Pinpoint the cell where the given text exists, returning its (x, y) midpoint coordinate. 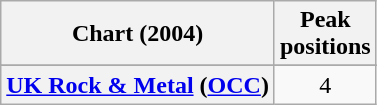
Chart (2004) (138, 34)
4 (325, 85)
UK Rock & Metal (OCC) (138, 85)
Peakpositions (325, 34)
